Find where the given text appears and provide that cell's center as (X, Y) coordinate. 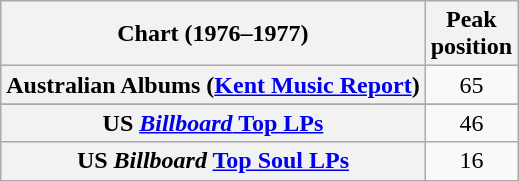
Australian Albums (Kent Music Report) (213, 85)
US Billboard Top LPs (213, 123)
46 (471, 123)
Chart (1976–1977) (213, 34)
16 (471, 161)
US Billboard Top Soul LPs (213, 161)
65 (471, 85)
Peakposition (471, 34)
